From the cell containing the given text, extract its center point as (x, y) coordinate. 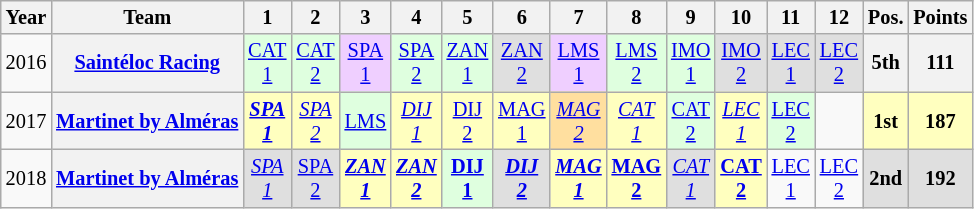
Saintéloc Racing (147, 63)
IMO1 (690, 63)
Year (26, 17)
8 (637, 17)
2nd (886, 178)
3 (366, 17)
6 (522, 17)
LMS (366, 121)
11 (791, 17)
LMS2 (637, 63)
2 (315, 17)
7 (578, 17)
4 (416, 17)
Points (940, 17)
12 (839, 17)
111 (940, 63)
IMO2 (740, 63)
192 (940, 178)
9 (690, 17)
Pos. (886, 17)
Team (147, 17)
LMS1 (578, 63)
1st (886, 121)
5 (468, 17)
2017 (26, 121)
5th (886, 63)
2016 (26, 63)
10 (740, 17)
187 (940, 121)
1 (267, 17)
2018 (26, 178)
